Extract the (x, y) coordinate from the center of the cell holding the provided text.  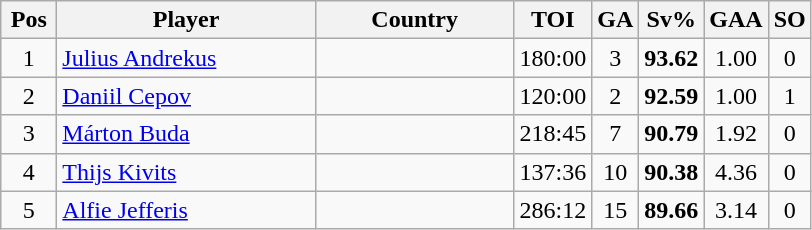
GAA (736, 20)
15 (616, 210)
SO (790, 20)
218:45 (553, 134)
90.38 (672, 172)
GA (616, 20)
93.62 (672, 58)
Pos (29, 20)
Márton Buda (186, 134)
TOI (553, 20)
10 (616, 172)
92.59 (672, 96)
Alfie Jefferis (186, 210)
120:00 (553, 96)
7 (616, 134)
180:00 (553, 58)
Daniil Cepov (186, 96)
Country (414, 20)
89.66 (672, 210)
Sv% (672, 20)
5 (29, 210)
286:12 (553, 210)
4 (29, 172)
Player (186, 20)
Thijs Kivits (186, 172)
Julius Andrekus (186, 58)
1.92 (736, 134)
90.79 (672, 134)
4.36 (736, 172)
3.14 (736, 210)
137:36 (553, 172)
